For the text-containing cell, return its midpoint in (x, y) coordinate format. 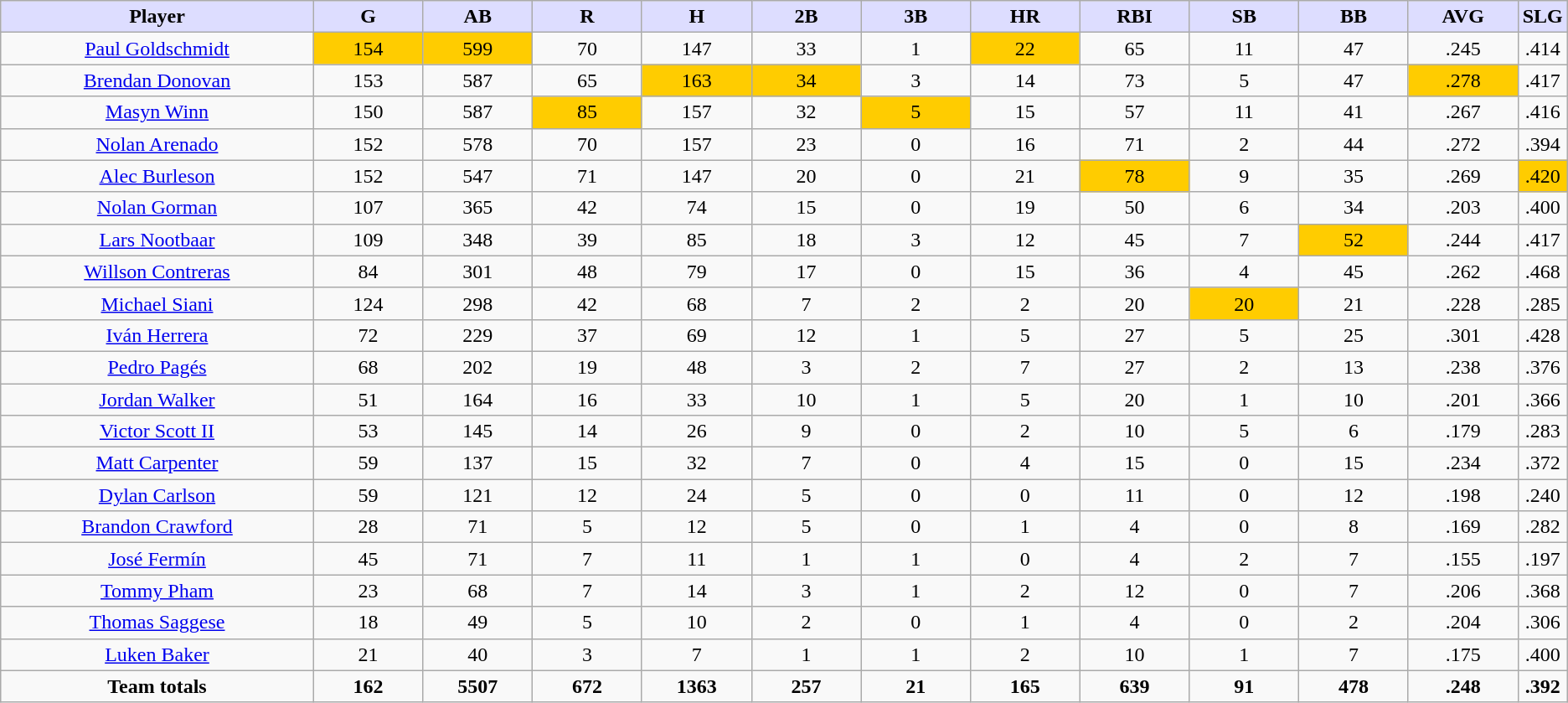
H (697, 17)
Thomas Saggese (157, 623)
.248 (1462, 686)
.272 (1462, 144)
2B (806, 17)
547 (477, 176)
BB (1354, 17)
57 (1134, 112)
.428 (1543, 335)
.238 (1462, 367)
51 (369, 400)
639 (1134, 686)
Team totals (157, 686)
Michael Siani (157, 303)
Tommy Pham (157, 591)
1363 (697, 686)
Paul Goldschmidt (157, 49)
49 (477, 623)
.285 (1543, 303)
.414 (1543, 49)
.155 (1462, 559)
165 (1025, 686)
HR (1025, 17)
.262 (1462, 271)
72 (369, 335)
.269 (1462, 176)
.392 (1543, 686)
AVG (1462, 17)
.201 (1462, 400)
.169 (1462, 527)
78 (1134, 176)
Brandon Crawford (157, 527)
.372 (1543, 463)
.204 (1462, 623)
.175 (1462, 654)
.366 (1543, 400)
17 (806, 271)
22 (1025, 49)
José Fermín (157, 559)
26 (697, 432)
.228 (1462, 303)
.267 (1462, 112)
69 (697, 335)
.203 (1462, 208)
153 (369, 80)
8 (1354, 527)
.245 (1462, 49)
672 (588, 686)
SB (1245, 17)
.376 (1543, 367)
Masyn Winn (157, 112)
Iván Herrera (157, 335)
.283 (1543, 432)
13 (1354, 367)
.420 (1543, 176)
.198 (1462, 495)
.244 (1462, 240)
Luken Baker (157, 654)
Lars Nootbaar (157, 240)
.282 (1543, 527)
44 (1354, 144)
.301 (1462, 335)
35 (1354, 176)
41 (1354, 112)
124 (369, 303)
164 (477, 400)
298 (477, 303)
109 (369, 240)
137 (477, 463)
150 (369, 112)
SLG (1543, 17)
348 (477, 240)
121 (477, 495)
.368 (1543, 591)
36 (1134, 271)
Victor Scott II (157, 432)
163 (697, 80)
53 (369, 432)
RBI (1134, 17)
154 (369, 49)
.394 (1543, 144)
Brendan Donovan (157, 80)
107 (369, 208)
R (588, 17)
145 (477, 432)
202 (477, 367)
G (369, 17)
25 (1354, 335)
257 (806, 686)
24 (697, 495)
599 (477, 49)
AB (477, 17)
.468 (1543, 271)
Matt Carpenter (157, 463)
162 (369, 686)
Willson Contreras (157, 271)
Player (157, 17)
40 (477, 654)
478 (1354, 686)
37 (588, 335)
74 (697, 208)
Dylan Carlson (157, 495)
Nolan Arenado (157, 144)
39 (588, 240)
52 (1354, 240)
84 (369, 271)
301 (477, 271)
365 (477, 208)
.179 (1462, 432)
28 (369, 527)
578 (477, 144)
.240 (1543, 495)
73 (1134, 80)
50 (1134, 208)
Pedro Pagés (157, 367)
.278 (1462, 80)
.306 (1543, 623)
Nolan Gorman (157, 208)
5507 (477, 686)
.206 (1462, 591)
229 (477, 335)
.197 (1543, 559)
Alec Burleson (157, 176)
3B (916, 17)
91 (1245, 686)
Jordan Walker (157, 400)
.234 (1462, 463)
.416 (1543, 112)
79 (697, 271)
